Detect which cell encompasses the target text, then output its (x, y) center coordinate. 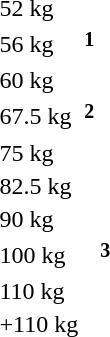
2 (90, 116)
1 (90, 44)
